Output the (X, Y) coordinate of the center of the cell containing the given text.  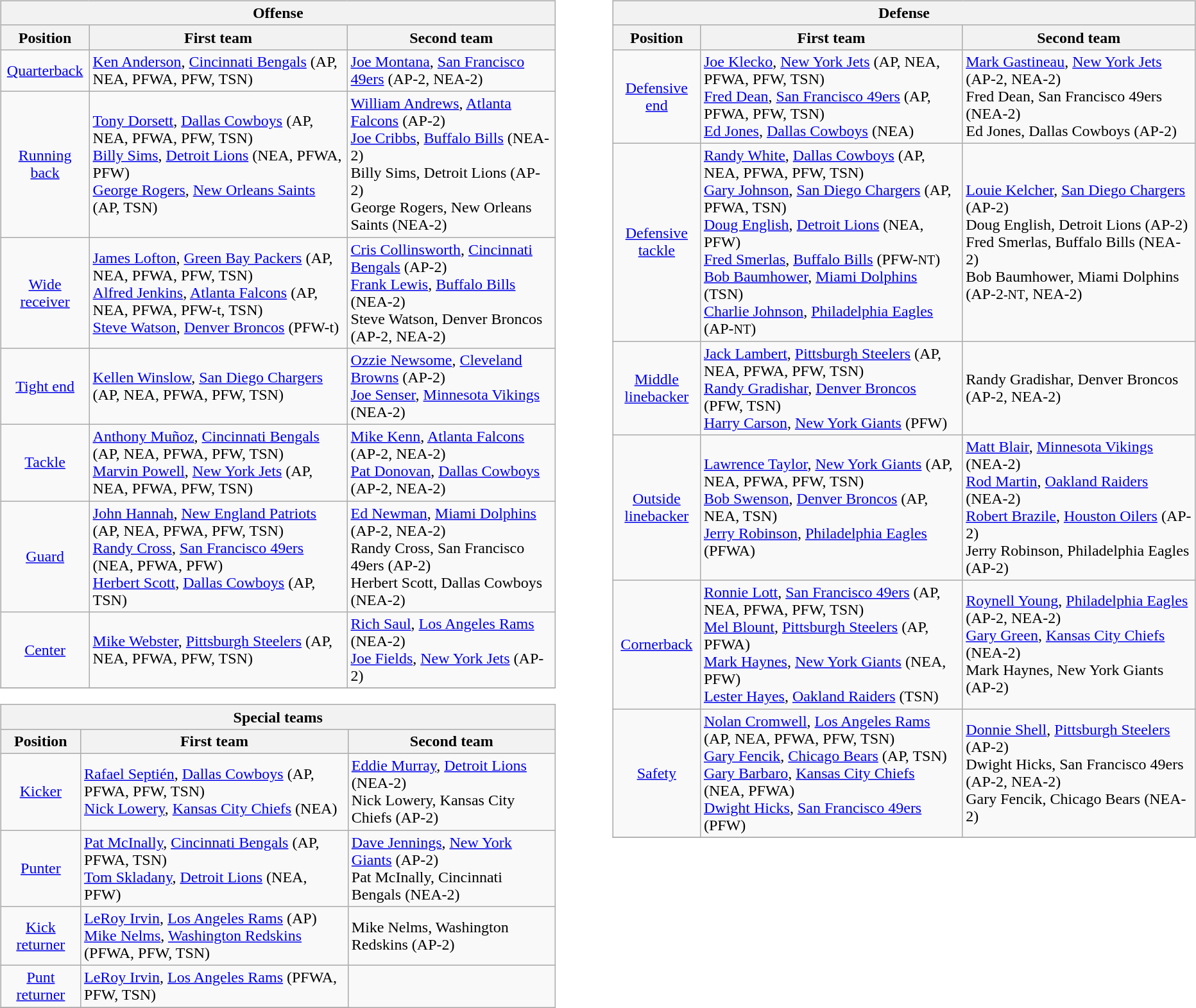
Guard (45, 557)
Roynell Young, Philadelphia Eagles (AP-2, NEA-2) Gary Green, Kansas City Chiefs (NEA-2) Mark Haynes, New York Giants (AP-2) (1079, 645)
Joe Montana, San Francisco 49ers (AP-2, NEA-2) (451, 71)
LeRoy Irvin, Los Angeles Rams (PFWA, PFW, TSN) (214, 987)
Quarterback (45, 71)
Rich Saul, Los Angeles Rams (NEA-2) Joe Fields, New York Jets (AP-2) (451, 651)
Cornerback (656, 645)
Punter (40, 869)
John Hannah, New England Patriots (AP, NEA, PFWA, PFW, TSN) Randy Cross, San Francisco 49ers (NEA, PFWA, PFW) Herbert Scott, Dallas Cowboys (AP, TSN) (218, 557)
Ed Newman, Miami Dolphins (AP-2, NEA-2) Randy Cross, San Francisco 49ers (AP-2) Herbert Scott, Dallas Cowboys (NEA-2) (451, 557)
Defensive tackle (656, 242)
Offense (278, 13)
Pat McInally, Cincinnati Bengals (AP, PFWA, TSN) Tom Skladany, Detroit Lions (NEA, PFW) (214, 869)
Lawrence Taylor, New York Giants (AP, NEA, PFWA, PFW, TSN)Bob Swenson, Denver Broncos (AP, NEA, TSN) Jerry Robinson, Philadelphia Eagles (PFWA) (831, 508)
Randy Gradishar, Denver Broncos (AP-2, NEA-2) (1079, 388)
Outside linebacker (656, 508)
Mike Nelms, Washington Redskins (AP-2) (452, 936)
Rafael Septién, Dallas Cowboys (AP, PFWA, PFW, TSN) Nick Lowery, Kansas City Chiefs (NEA) (214, 792)
Joe Klecko, New York Jets (AP, NEA, PFWA, PFW, TSN) Fred Dean, San Francisco 49ers (AP, PFWA, PFW, TSN) Ed Jones, Dallas Cowboys (NEA) (831, 96)
Dave Jennings, New York Giants (AP-2) Pat McInally, Cincinnati Bengals (NEA-2) (452, 869)
Eddie Murray, Detroit Lions (NEA-2) Nick Lowery, Kansas City Chiefs (AP-2) (452, 792)
Jack Lambert, Pittsburgh Steelers (AP, NEA, PFWA, PFW, TSN) Randy Gradishar, Denver Broncos (PFW, TSN) Harry Carson, New York Giants (PFW) (831, 388)
Ken Anderson, Cincinnati Bengals (AP, NEA, PFWA, PFW, TSN) (218, 71)
Tight end (45, 386)
Tackle (45, 463)
Special teams (278, 717)
Kellen Winslow, San Diego Chargers (AP, NEA, PFWA, PFW, TSN) (218, 386)
Donnie Shell, Pittsburgh Steelers (AP-2) Dwight Hicks, San Francisco 49ers (AP-2, NEA-2) Gary Fencik, Chicago Bears (NEA-2) (1079, 773)
Tony Dorsett, Dallas Cowboys (AP, NEA, PFWA, PFW, TSN) Billy Sims, Detroit Lions (NEA, PFWA, PFW) George Rogers, New Orleans Saints (AP, TSN) (218, 164)
Kick returner (40, 936)
LeRoy Irvin, Los Angeles Rams (AP) Mike Nelms, Washington Redskins (PFWA, PFW, TSN) (214, 936)
Defensive end (656, 96)
Kicker (40, 792)
Middle linebacker (656, 388)
Wide receiver (45, 293)
William Andrews, Atlanta Falcons (AP-2) Joe Cribbs, Buffalo Bills (NEA-2) Billy Sims, Detroit Lions (AP-2) George Rogers, New Orleans Saints (NEA-2) (451, 164)
Safety (656, 773)
Punt returner (40, 987)
Mike Kenn, Atlanta Falcons (AP-2, NEA-2) Pat Donovan, Dallas Cowboys (AP-2, NEA-2) (451, 463)
Ozzie Newsome, Cleveland Browns (AP-2) Joe Senser, Minnesota Vikings (NEA-2) (451, 386)
Cris Collinsworth, Cincinnati Bengals (AP-2) Frank Lewis, Buffalo Bills (NEA-2) Steve Watson, Denver Broncos (AP-2, NEA-2) (451, 293)
Running back (45, 164)
Mark Gastineau, New York Jets (AP-2, NEA-2) Fred Dean, San Francisco 49ers (NEA-2) Ed Jones, Dallas Cowboys (AP-2) (1079, 96)
Center (45, 651)
Mike Webster, Pittsburgh Steelers (AP, NEA, PFWA, PFW, TSN) (218, 651)
Anthony Muñoz, Cincinnati Bengals (AP, NEA, PFWA, PFW, TSN) Marvin Powell, New York Jets (AP, NEA, PFWA, PFW, TSN) (218, 463)
Defense (903, 13)
